Extract the [X, Y] coordinate from the center of the cell holding the provided text.  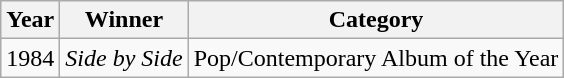
Year [30, 20]
Category [376, 20]
Winner [124, 20]
Pop/Contemporary Album of the Year [376, 58]
1984 [30, 58]
Side by Side [124, 58]
